For the text-containing cell, return its midpoint in (X, Y) coordinate format. 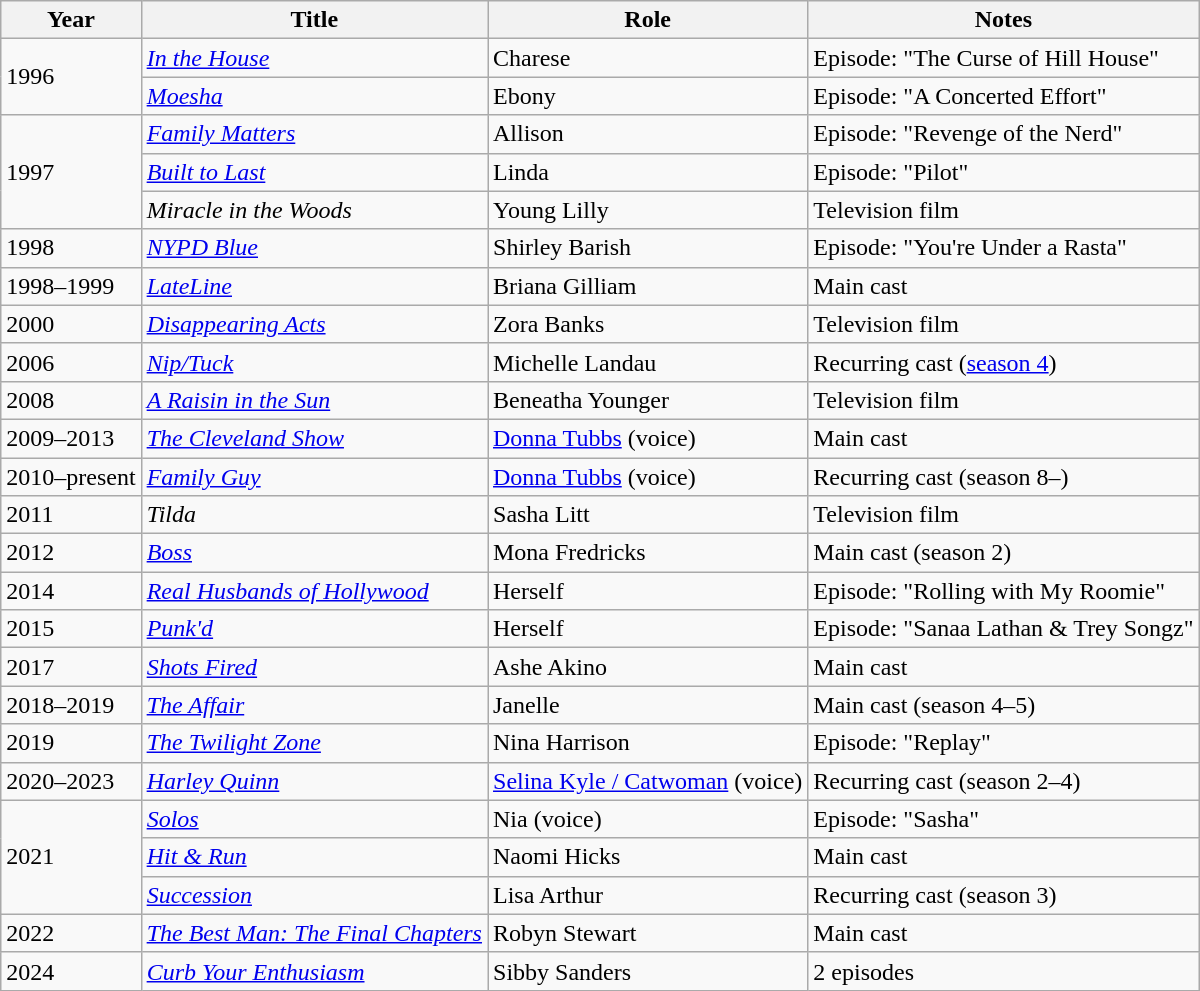
2020–2023 (71, 781)
Boss (314, 553)
Episode: "Sanaa Lathan & Trey Songz" (1004, 629)
Hit & Run (314, 857)
Zora Banks (648, 324)
Sasha Litt (648, 515)
A Raisin in the Sun (314, 400)
Harley Quinn (314, 781)
2015 (71, 629)
Episode: "Revenge of the Nerd" (1004, 134)
Shots Fired (314, 667)
2012 (71, 553)
2014 (71, 591)
Robyn Stewart (648, 933)
Family Guy (314, 477)
Nina Harrison (648, 743)
Moesha (314, 96)
Title (314, 20)
Janelle (648, 705)
Miracle in the Woods (314, 210)
Charese (648, 58)
2006 (71, 362)
2000 (71, 324)
Recurring cast (season 3) (1004, 895)
1998–1999 (71, 286)
Notes (1004, 20)
2024 (71, 971)
Linda (648, 172)
Ebony (648, 96)
Episode: "You're Under a Rasta" (1004, 248)
Succession (314, 895)
Episode: "The Curse of Hill House" (1004, 58)
Mona Fredricks (648, 553)
2019 (71, 743)
Curb Your Enthusiasm (314, 971)
1996 (71, 77)
LateLine (314, 286)
2009–2013 (71, 438)
Tilda (314, 515)
NYPD Blue (314, 248)
Built to Last (314, 172)
The Best Man: The Final Chapters (314, 933)
The Affair (314, 705)
2022 (71, 933)
2008 (71, 400)
Episode: "Sasha" (1004, 819)
Main cast (season 4–5) (1004, 705)
The Twilight Zone (314, 743)
2 episodes (1004, 971)
Allison (648, 134)
Young Lilly (648, 210)
2018–2019 (71, 705)
Briana Gilliam (648, 286)
2011 (71, 515)
Selina Kyle / Catwoman (voice) (648, 781)
The Cleveland Show (314, 438)
Nip/Tuck (314, 362)
2017 (71, 667)
Naomi Hicks (648, 857)
Lisa Arthur (648, 895)
Year (71, 20)
Episode: "Rolling with My Roomie" (1004, 591)
Real Husbands of Hollywood (314, 591)
Recurring cast (season 2–4) (1004, 781)
Shirley Barish (648, 248)
1998 (71, 248)
Ashe Akino (648, 667)
Nia (voice) (648, 819)
Recurring cast (season 8–) (1004, 477)
Beneatha Younger (648, 400)
1997 (71, 172)
Role (648, 20)
Punk'd (314, 629)
Episode: "A Concerted Effort" (1004, 96)
2010–present (71, 477)
Michelle Landau (648, 362)
Recurring cast (season 4) (1004, 362)
In the House (314, 58)
Disappearing Acts (314, 324)
Episode: "Replay" (1004, 743)
Family Matters (314, 134)
Sibby Sanders (648, 971)
Solos (314, 819)
2021 (71, 857)
Main cast (season 2) (1004, 553)
Episode: "Pilot" (1004, 172)
